Identify which cell holds the provided text, then report its [X, Y] central coordinate. 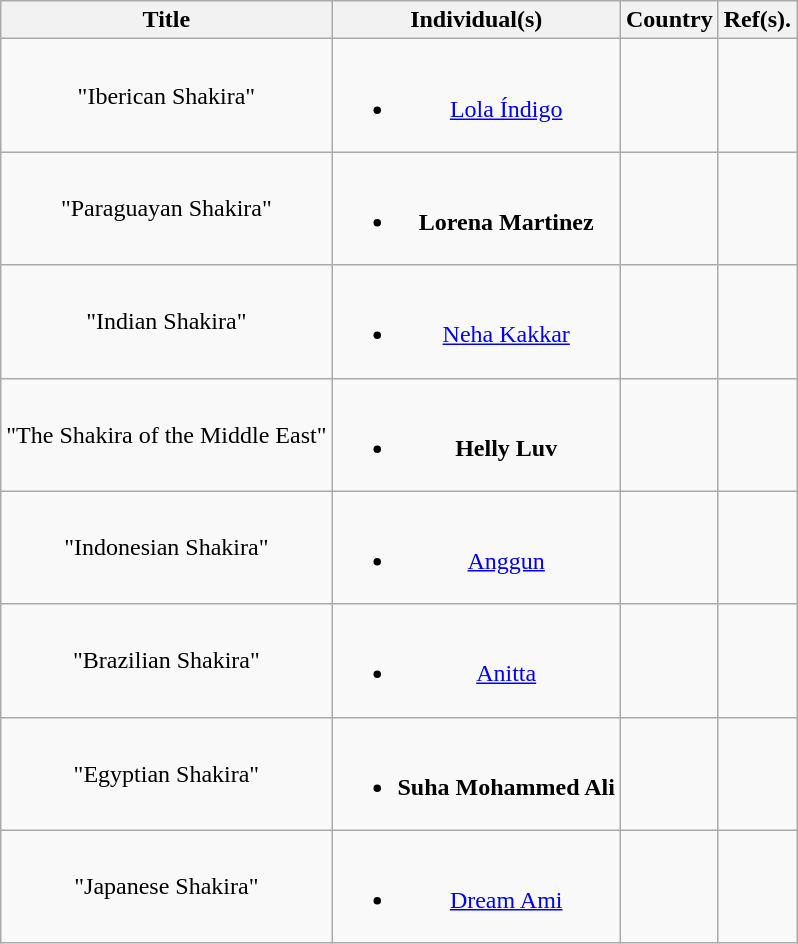
"Paraguayan Shakira" [166, 208]
Country [669, 20]
Title [166, 20]
Dream Ami [476, 886]
Individual(s) [476, 20]
"Indonesian Shakira" [166, 548]
Helly Luv [476, 434]
Neha Kakkar [476, 322]
Lorena Martinez [476, 208]
Anggun [476, 548]
Suha Mohammed Ali [476, 774]
"Japanese Shakira" [166, 886]
"Iberican Shakira" [166, 96]
Anitta [476, 660]
"Indian Shakira" [166, 322]
"Egyptian Shakira" [166, 774]
Ref(s). [757, 20]
Lola Índigo [476, 96]
"The Shakira of the Middle East" [166, 434]
"Brazilian Shakira" [166, 660]
